Search for the cell housing the specified text and yield its (X, Y) center coordinate. 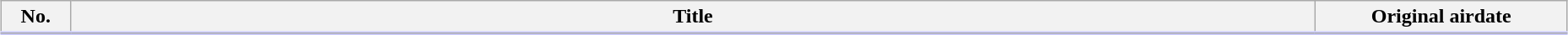
Original airdate (1441, 17)
Title (693, 17)
No. (35, 17)
